Provide the [X, Y] coordinate of the cell's center where the given text is located.  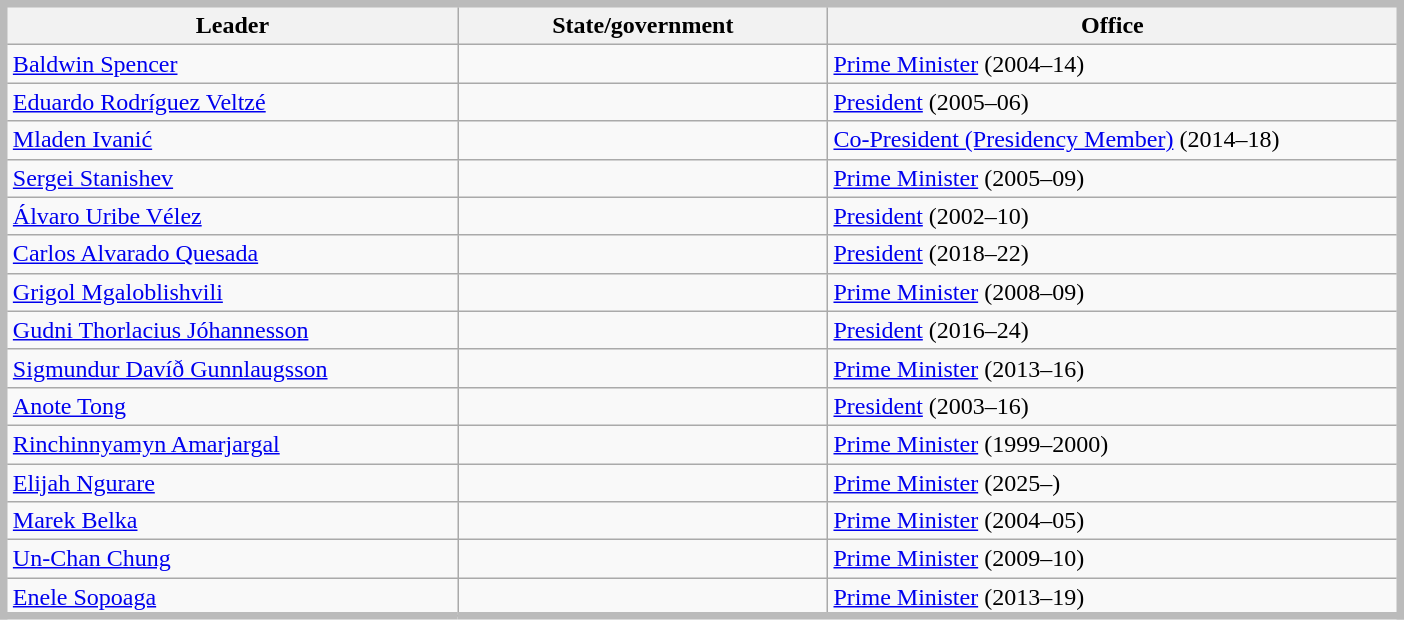
Prime Minister (2013–16) [1114, 369]
Carlos Alvarado Quesada [230, 254]
Prime Minister (2025–) [1114, 483]
Prime Minister (1999–2000) [1114, 445]
Sergei Stanishev [230, 178]
Baldwin Spencer [230, 64]
Prime Minister (2013–19) [1114, 597]
Álvaro Uribe Vélez [230, 216]
Gudni Thorlacius Jóhannesson [230, 331]
Eduardo Rodríguez Veltzé [230, 102]
Prime Minister (2005–09) [1114, 178]
Prime Minister (2004–05) [1114, 521]
State/government [643, 24]
President (2005–06) [1114, 102]
Un-Chan Chung [230, 559]
Rinchinnyamyn Amarjargal [230, 445]
Prime Minister (2009–10) [1114, 559]
Prime Minister (2008–09) [1114, 293]
President (2002–10) [1114, 216]
Anote Tong [230, 407]
President (2016–24) [1114, 331]
President (2003–16) [1114, 407]
Prime Minister (2004–14) [1114, 64]
Leader [230, 24]
Co-President (Presidency Member) (2014–18) [1114, 140]
Sigmundur Davíð Gunnlaugsson [230, 369]
Office [1114, 24]
Marek Belka [230, 521]
Grigol Mgaloblishvili [230, 293]
Mladen Ivanić [230, 140]
Enele Sopoaga [230, 597]
President (2018–22) [1114, 254]
Elijah Ngurare [230, 483]
